Extract the (x, y) coordinate from the center of the cell holding the provided text.  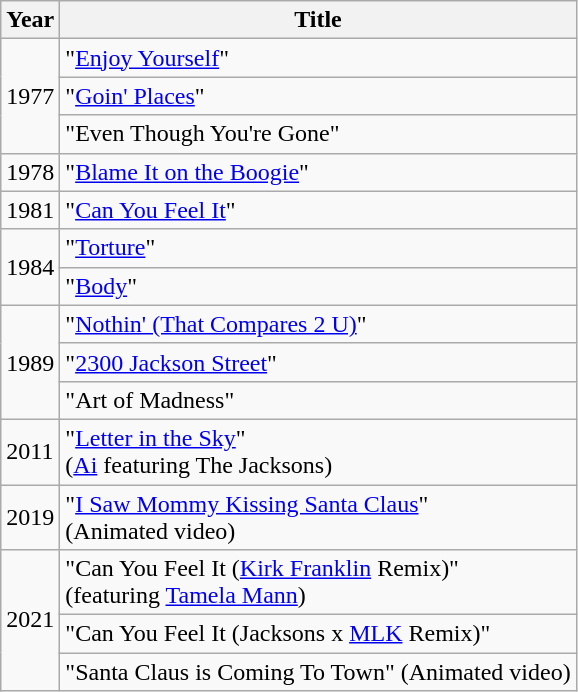
"Letter in the Sky" (Ai featuring The Jacksons) (318, 452)
"Torture" (318, 248)
"Goin' Places" (318, 96)
"Can You Feel It (Jacksons x MLK Remix)" (318, 634)
Title (318, 20)
2019 (30, 516)
"I Saw Mommy Kissing Santa Claus" (Animated video) (318, 516)
2021 (30, 620)
"Even Though You're Gone" (318, 134)
"Art of Madness" (318, 400)
"Body" (318, 286)
"Santa Claus is Coming To Town" (Animated video) (318, 672)
2011 (30, 452)
"Enjoy Yourself" (318, 58)
"Nothin' (That Compares 2 U)" (318, 324)
1984 (30, 267)
1981 (30, 210)
"Can You Feel It" (318, 210)
1977 (30, 96)
"Can You Feel It (Kirk Franklin Remix)" (featuring Tamela Mann) (318, 582)
"2300 Jackson Street" (318, 362)
Year (30, 20)
1978 (30, 172)
1989 (30, 362)
"Blame It on the Boogie" (318, 172)
